Capture the cell that displays the provided text and extract its [x, y] central coordinate. 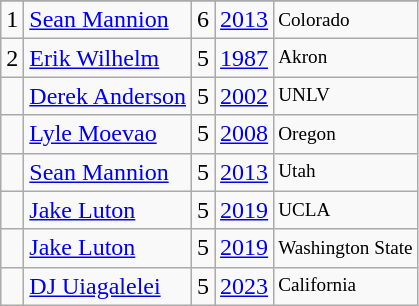
6 [204, 20]
Utah [346, 172]
2023 [244, 286]
2008 [244, 134]
2002 [244, 96]
1 [12, 20]
Colorado [346, 20]
UNLV [346, 96]
Erik Wilhelm [108, 58]
Akron [346, 58]
Derek Anderson [108, 96]
1987 [244, 58]
California [346, 286]
UCLA [346, 210]
Washington State [346, 248]
Oregon [346, 134]
Lyle Moevao [108, 134]
2 [12, 58]
DJ Uiagalelei [108, 286]
